From the cell containing the given text, extract its center point as (X, Y) coordinate. 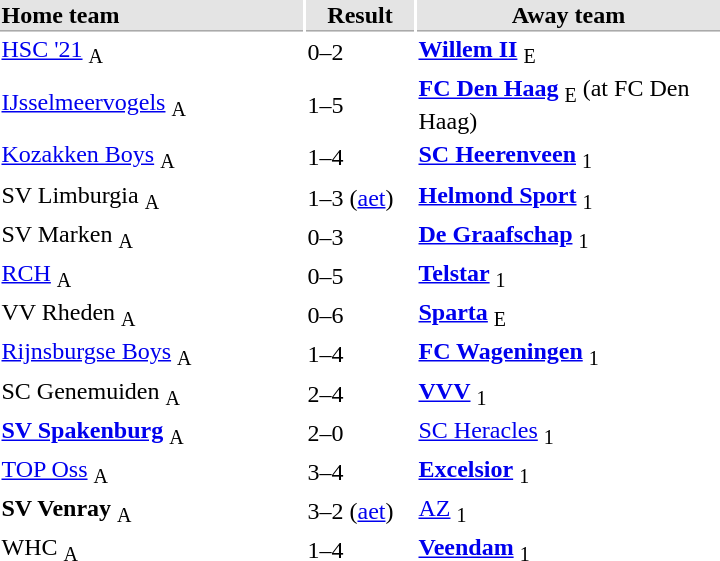
AZ 1 (568, 512)
SC Genemuiden A (152, 394)
Excelsior 1 (568, 472)
0–3 (360, 237)
HSC '21 A (152, 52)
3–4 (360, 472)
0–2 (360, 52)
Helmond Sport 1 (568, 197)
SC Heracles 1 (568, 433)
IJsselmeervogels A (152, 106)
SC Heerenveen 1 (568, 158)
3–2 (aet) (360, 512)
Result (360, 16)
Home team (152, 16)
0–6 (360, 315)
Sparta E (568, 315)
SV Limburgia A (152, 197)
VV Rheden A (152, 315)
2–0 (360, 433)
2–4 (360, 394)
Away team (568, 16)
SV Marken A (152, 237)
1–3 (aet) (360, 197)
De Graafschap 1 (568, 237)
RCH A (152, 276)
Kozakken Boys A (152, 158)
SV Venray A (152, 512)
1–5 (360, 106)
0–5 (360, 276)
FC Den Haag E (at FC Den Haag) (568, 106)
SV Spakenburg A (152, 433)
FC Wageningen 1 (568, 354)
TOP Oss A (152, 472)
Telstar 1 (568, 276)
Rijnsburgse Boys A (152, 354)
VVV 1 (568, 394)
Willem II E (568, 52)
